Pinpoint the cell where the given text exists, returning its [X, Y] midpoint coordinate. 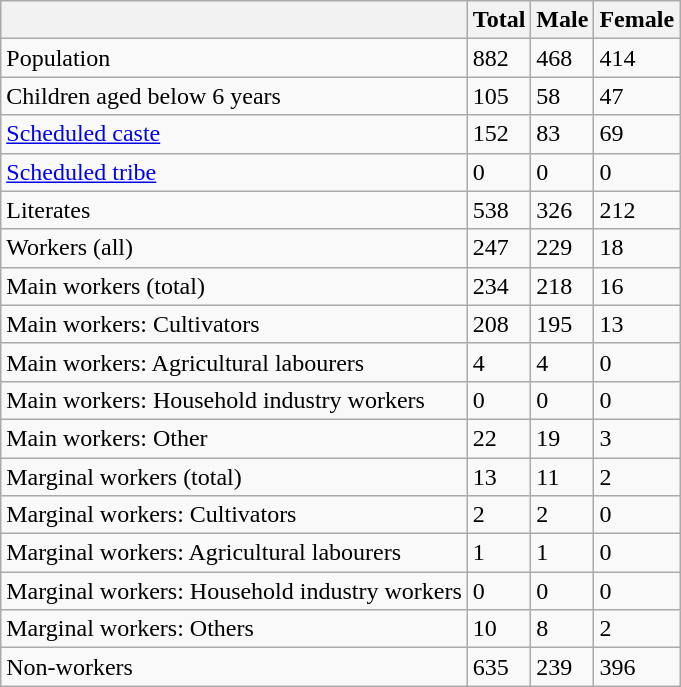
69 [637, 134]
Main workers: Agricultural labourers [234, 362]
58 [562, 96]
Non-workers [234, 667]
Literates [234, 210]
218 [562, 286]
247 [499, 248]
Marginal workers: Agricultural labourers [234, 553]
635 [499, 667]
Marginal workers: Others [234, 629]
18 [637, 248]
229 [562, 248]
105 [499, 96]
Main workers: Other [234, 438]
Main workers: Cultivators [234, 324]
208 [499, 324]
396 [637, 667]
152 [499, 134]
22 [499, 438]
Total [499, 20]
Children aged below 6 years [234, 96]
Main workers: Household industry workers [234, 400]
212 [637, 210]
239 [562, 667]
882 [499, 58]
Scheduled caste [234, 134]
Marginal workers (total) [234, 477]
83 [562, 134]
47 [637, 96]
19 [562, 438]
10 [499, 629]
538 [499, 210]
Female [637, 20]
3 [637, 438]
11 [562, 477]
Marginal workers: Household industry workers [234, 591]
Workers (all) [234, 248]
195 [562, 324]
Male [562, 20]
234 [499, 286]
16 [637, 286]
468 [562, 58]
414 [637, 58]
Main workers (total) [234, 286]
Population [234, 58]
Scheduled tribe [234, 172]
8 [562, 629]
Marginal workers: Cultivators [234, 515]
326 [562, 210]
